Return (x, y) of the center of cell containing provided text 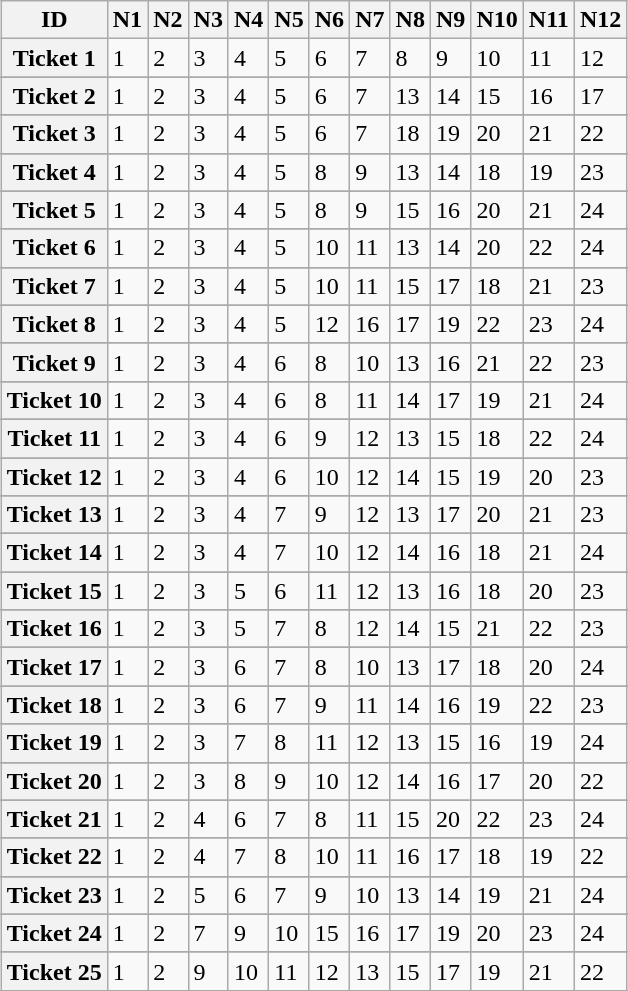
Ticket 17 (54, 667)
Ticket 24 (54, 933)
Ticket 13 (54, 515)
ID (54, 20)
N12 (600, 20)
Ticket 5 (54, 210)
Ticket 7 (54, 286)
N8 (410, 20)
N1 (127, 20)
Ticket 21 (54, 819)
N7 (370, 20)
N3 (208, 20)
N11 (548, 20)
Ticket 1 (54, 58)
Ticket 4 (54, 172)
Ticket 11 (54, 438)
Ticket 12 (54, 477)
Ticket 25 (54, 971)
Ticket 15 (54, 591)
Ticket 22 (54, 857)
Ticket 23 (54, 895)
N9 (450, 20)
Ticket 19 (54, 743)
Ticket 18 (54, 705)
Ticket 9 (54, 362)
Ticket 14 (54, 553)
N5 (289, 20)
Ticket 2 (54, 96)
Ticket 16 (54, 629)
Ticket 3 (54, 134)
Ticket 20 (54, 781)
N6 (329, 20)
Ticket 8 (54, 324)
Ticket 6 (54, 248)
N2 (168, 20)
N4 (248, 20)
N10 (497, 20)
Ticket 10 (54, 400)
